Find where the given text appears and provide that cell's center as (X, Y) coordinate. 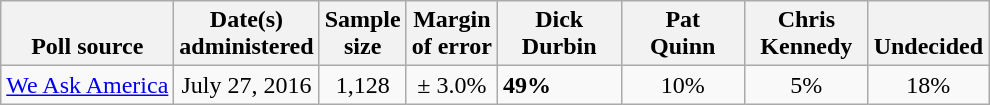
5% (807, 85)
Samplesize (362, 34)
Marginof error (452, 34)
1,128 (362, 85)
49% (559, 85)
10% (683, 85)
PatQuinn (683, 34)
ChrisKennedy (807, 34)
DickDurbin (559, 34)
18% (928, 85)
± 3.0% (452, 85)
Poll source (88, 34)
We Ask America (88, 85)
July 27, 2016 (246, 85)
Date(s)administered (246, 34)
Undecided (928, 34)
